Scan for the cell matching the given text and deliver its (X, Y) coordinate at center. 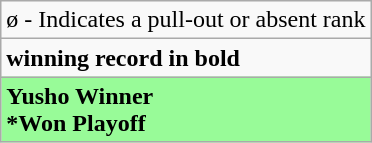
winning record in bold (186, 58)
Yusho Winner*Won Playoff (186, 110)
ø - Indicates a pull-out or absent rank (186, 20)
